Detect which cell encompasses the target text, then output its (X, Y) center coordinate. 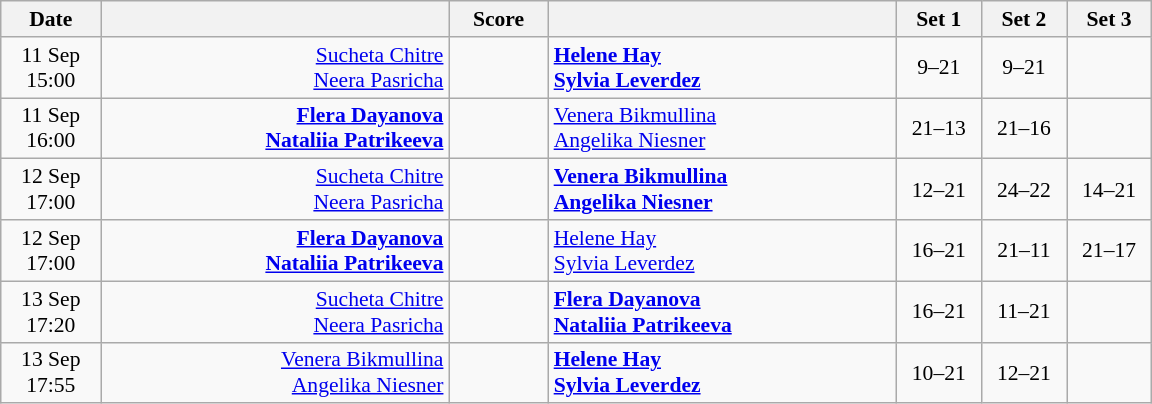
14–21 (1108, 190)
Set 1 (938, 19)
21–17 (1108, 250)
11 Sep16:00 (51, 128)
Set 2 (1024, 19)
Score (498, 19)
Set 3 (1108, 19)
13 Sep17:55 (51, 372)
24–22 (1024, 190)
11 Sep15:00 (51, 68)
21–11 (1024, 250)
11–21 (1024, 312)
21–16 (1024, 128)
Date (51, 19)
13 Sep17:20 (51, 312)
10–21 (938, 372)
21–13 (938, 128)
